Scan for the cell matching the given text and deliver its (x, y) coordinate at center. 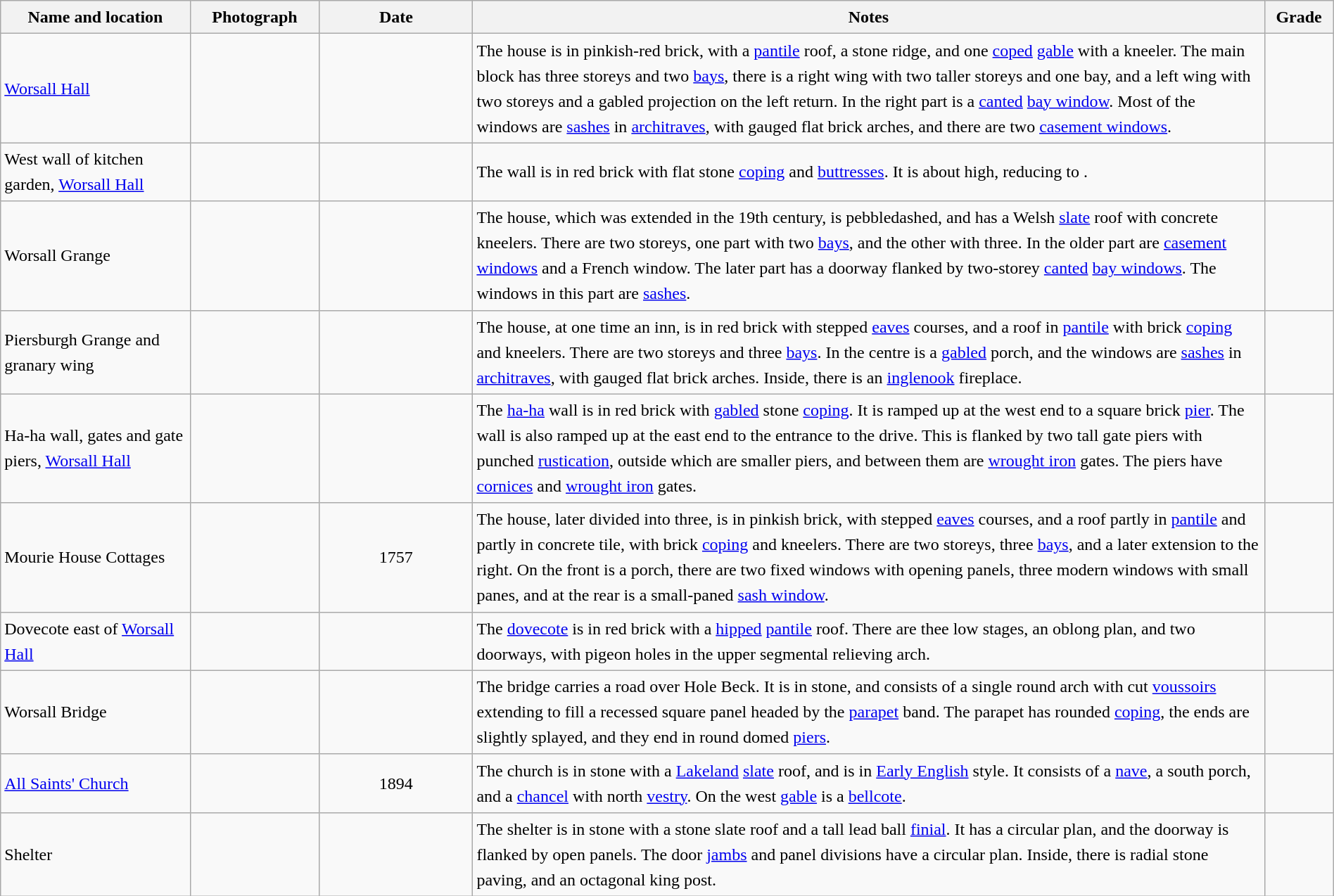
Piersburgh Grange and granary wing (96, 352)
Date (396, 17)
1757 (396, 557)
Worsall Hall (96, 89)
Grade (1299, 17)
Name and location (96, 17)
Photograph (255, 17)
Ha-ha wall, gates and gate piers, Worsall Hall (96, 449)
Notes (868, 17)
Mourie House Cottages (96, 557)
Shelter (96, 854)
All Saints' Church (96, 783)
West wall of kitchen garden, Worsall Hall (96, 172)
1894 (396, 783)
Dovecote east of Worsall Hall (96, 641)
The wall is in red brick with flat stone coping and buttresses. It is about high, reducing to . (868, 172)
Worsall Bridge (96, 712)
Worsall Grange (96, 256)
